From the cell containing the given text, extract its center point as [x, y] coordinate. 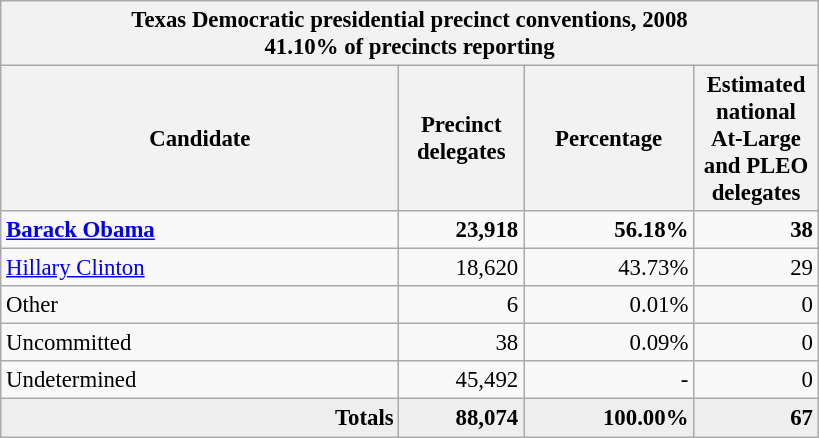
67 [756, 418]
Undetermined [200, 381]
Other [200, 305]
43.73% [609, 268]
Totals [200, 418]
Uncommitted [200, 343]
0.01% [609, 305]
23,918 [462, 230]
Estimated national At-Large and PLEO delegates [756, 139]
Precinct delegates [462, 139]
- [609, 381]
Candidate [200, 139]
18,620 [462, 268]
6 [462, 305]
Hillary Clinton [200, 268]
Texas Democratic presidential precinct conventions, 200841.10% of precincts reporting [410, 34]
88,074 [462, 418]
29 [756, 268]
Percentage [609, 139]
0.09% [609, 343]
56.18% [609, 230]
Barack Obama [200, 230]
45,492 [462, 381]
100.00% [609, 418]
